Scan for the cell matching the given text and deliver its (X, Y) coordinate at center. 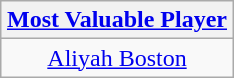
Aliyah Boston (116, 58)
Most Valuable Player (116, 20)
